From the cell containing the given text, extract its center point as [x, y] coordinate. 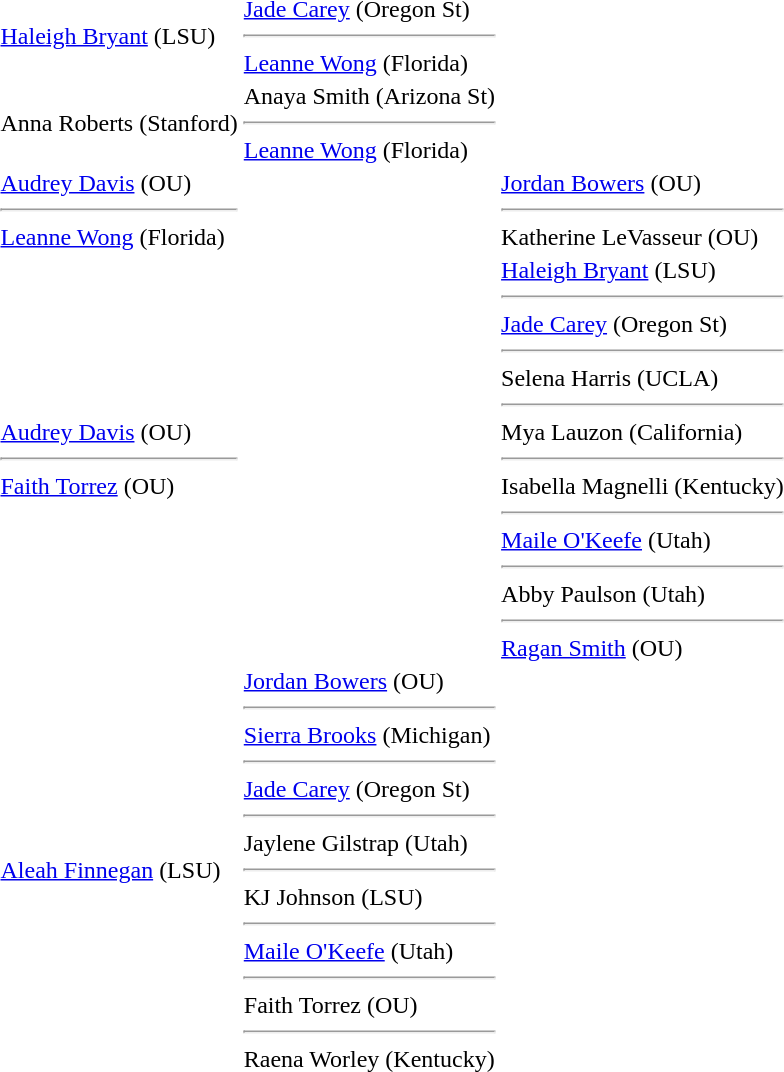
Anaya Smith (Arizona St)Leanne Wong (Florida) [369, 123]
